Pinpoint the cell where the given text exists, returning its [x, y] midpoint coordinate. 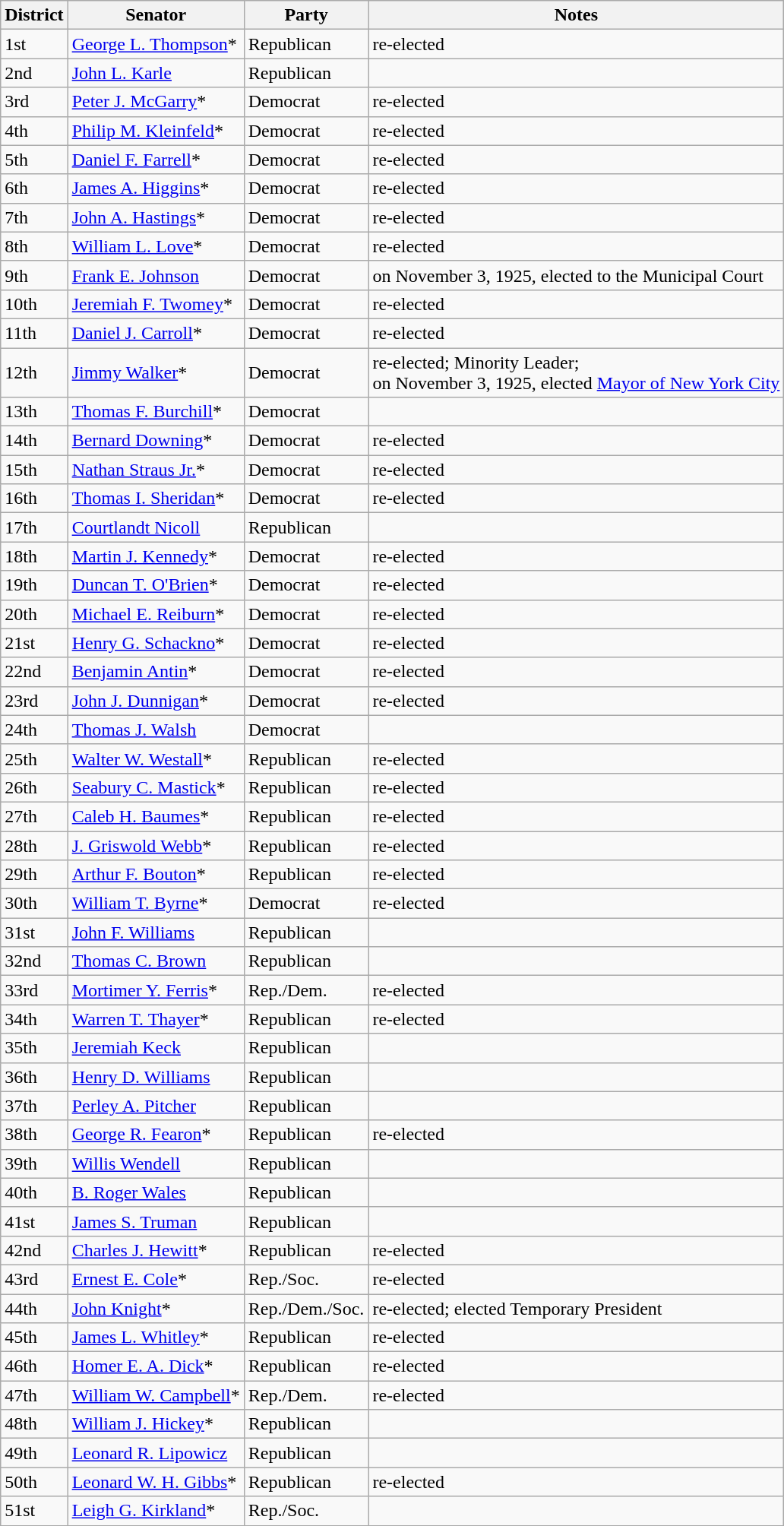
James S. Truman [156, 1221]
Willis Wendell [156, 1163]
Thomas C. Brown [156, 961]
George L. Thompson* [156, 44]
40th [34, 1192]
Warren T. Thayer* [156, 1019]
42nd [34, 1250]
22nd [34, 672]
Party [306, 15]
Ernest E. Cole* [156, 1279]
Martin J. Kennedy* [156, 556]
16th [34, 499]
Peter J. McGarry* [156, 102]
Jimmy Walker* [156, 372]
45th [34, 1338]
John J. Dunnigan* [156, 701]
31st [34, 932]
47th [34, 1395]
24th [34, 730]
J. Griswold Webb* [156, 846]
43rd [34, 1279]
Daniel F. Farrell* [156, 160]
25th [34, 758]
33rd [34, 990]
Nathan Straus Jr.* [156, 470]
27th [34, 816]
37th [34, 1106]
George R. Fearon* [156, 1135]
32nd [34, 961]
26th [34, 787]
11th [34, 333]
William T. Byrne* [156, 904]
Walter W. Westall* [156, 758]
2nd [34, 73]
re-elected; elected Temporary President [576, 1308]
12th [34, 372]
Homer E. A. Dick* [156, 1366]
19th [34, 585]
Henry D. Williams [156, 1077]
3rd [34, 102]
41st [34, 1221]
35th [34, 1048]
39th [34, 1163]
44th [34, 1308]
15th [34, 470]
Senator [156, 15]
38th [34, 1135]
John F. Williams [156, 932]
Rep./Dem./Soc. [306, 1308]
7th [34, 217]
17th [34, 527]
28th [34, 846]
13th [34, 412]
Thomas F. Burchill* [156, 412]
8th [34, 246]
District [34, 15]
William L. Love* [156, 246]
50th [34, 1482]
9th [34, 275]
Jeremiah Keck [156, 1048]
B. Roger Wales [156, 1192]
Seabury C. Mastick* [156, 787]
30th [34, 904]
John Knight* [156, 1308]
5th [34, 160]
Duncan T. O'Brien* [156, 585]
Daniel J. Carroll* [156, 333]
Bernard Downing* [156, 441]
1st [34, 44]
William W. Campbell* [156, 1395]
36th [34, 1077]
20th [34, 614]
Caleb H. Baumes* [156, 816]
Jeremiah F. Twomey* [156, 304]
Philip M. Kleinfeld* [156, 131]
Frank E. Johnson [156, 275]
Leonard R. Lipowicz [156, 1453]
Charles J. Hewitt* [156, 1250]
14th [34, 441]
on November 3, 1925, elected to the Municipal Court [576, 275]
29th [34, 875]
William J. Hickey* [156, 1424]
James A. Higgins* [156, 188]
Perley A. Pitcher [156, 1106]
John A. Hastings* [156, 217]
Thomas I. Sheridan* [156, 499]
18th [34, 556]
Mortimer Y. Ferris* [156, 990]
Courtlandt Nicoll [156, 527]
49th [34, 1453]
48th [34, 1424]
Henry G. Schackno* [156, 643]
46th [34, 1366]
Leigh G. Kirkland* [156, 1511]
Michael E. Reiburn* [156, 614]
6th [34, 188]
10th [34, 304]
4th [34, 131]
Notes [576, 15]
21st [34, 643]
51st [34, 1511]
re-elected; Minority Leader; on November 3, 1925, elected Mayor of New York City [576, 372]
Thomas J. Walsh [156, 730]
Benjamin Antin* [156, 672]
34th [34, 1019]
James L. Whitley* [156, 1338]
Leonard W. H. Gibbs* [156, 1482]
Arthur F. Bouton* [156, 875]
John L. Karle [156, 73]
23rd [34, 701]
